Search for the cell housing the specified text and yield its [X, Y] center coordinate. 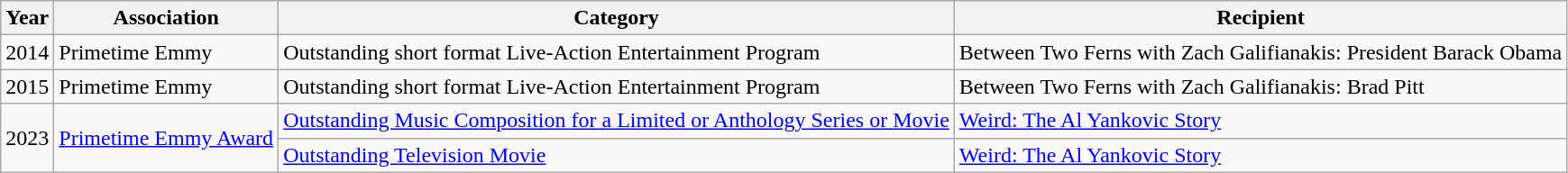
2023 [27, 138]
Association [166, 18]
2015 [27, 86]
Primetime Emmy Award [166, 138]
Between Two Ferns with Zach Galifianakis: President Barack Obama [1261, 52]
Between Two Ferns with Zach Galifianakis: Brad Pitt [1261, 86]
2014 [27, 52]
Category [617, 18]
Outstanding Television Movie [617, 155]
Recipient [1261, 18]
Year [27, 18]
Outstanding Music Composition for a Limited or Anthology Series or Movie [617, 121]
